From the cell containing the given text, extract its center point as (X, Y) coordinate. 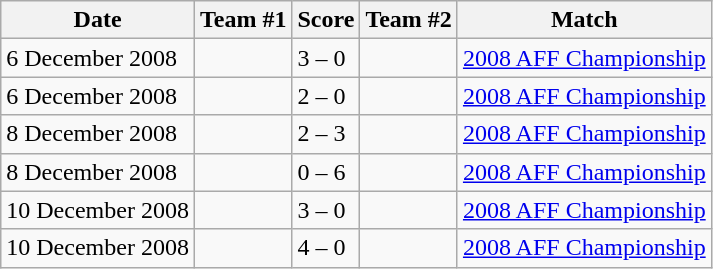
2 – 3 (326, 134)
Team #2 (409, 20)
Score (326, 20)
Date (98, 20)
Match (584, 20)
2 – 0 (326, 96)
0 – 6 (326, 172)
4 – 0 (326, 248)
Team #1 (243, 20)
